Locate the cell with the specified text and output its [X, Y] center coordinate. 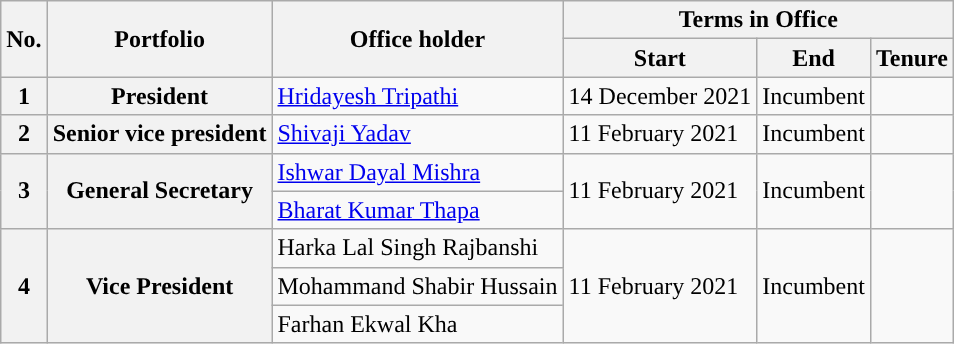
End [814, 58]
Farhan Ekwal Kha [418, 324]
No. [24, 39]
4 [24, 286]
Ishwar Dayal Mishra [418, 172]
Senior vice president [160, 134]
14 December 2021 [660, 96]
Harka Lal Singh Rajbanshi [418, 248]
2 [24, 134]
Portfolio [160, 39]
3 [24, 191]
Mohammand Shabir Hussain [418, 286]
Office holder [418, 39]
Bharat Kumar Thapa [418, 210]
1 [24, 96]
Shivaji Yadav [418, 134]
Tenure [912, 58]
Terms in Office [758, 20]
Hridayesh Tripathi [418, 96]
President [160, 96]
Vice President [160, 286]
General Secretary [160, 191]
Start [660, 58]
